Pinpoint the cell where the given text exists, returning its [X, Y] midpoint coordinate. 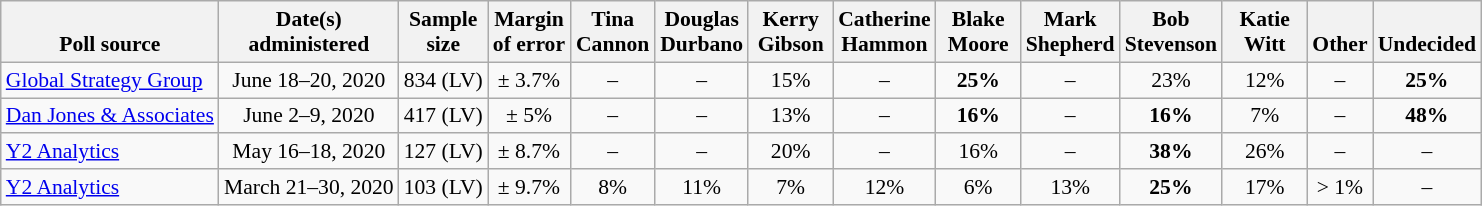
26% [1264, 152]
CatherineHammon [884, 32]
> 1% [1340, 187]
38% [1171, 152]
Date(s)administered [309, 32]
Marginof error [529, 32]
TinaCannon [612, 32]
103 (LV) [444, 187]
MarkShepherd [1070, 32]
± 9.7% [529, 187]
March 21–30, 2020 [309, 187]
23% [1171, 80]
BobStevenson [1171, 32]
± 8.7% [529, 152]
± 3.7% [529, 80]
Samplesize [444, 32]
June 18–20, 2020 [309, 80]
15% [790, 80]
± 5% [529, 116]
Other [1340, 32]
17% [1264, 187]
20% [790, 152]
127 (LV) [444, 152]
48% [1427, 116]
8% [612, 187]
KatieWitt [1264, 32]
May 16–18, 2020 [309, 152]
417 (LV) [444, 116]
Dan Jones & Associates [110, 116]
11% [702, 187]
6% [978, 187]
Global Strategy Group [110, 80]
DouglasDurbano [702, 32]
Undecided [1427, 32]
834 (LV) [444, 80]
June 2–9, 2020 [309, 116]
BlakeMoore [978, 32]
KerryGibson [790, 32]
Poll source [110, 32]
